Return (X, Y) of the center of cell containing provided text 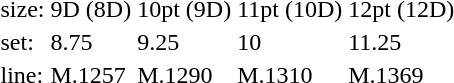
8.75 (91, 42)
10 (290, 42)
9.25 (184, 42)
